Pinpoint the cell where the given text exists, returning its [X, Y] midpoint coordinate. 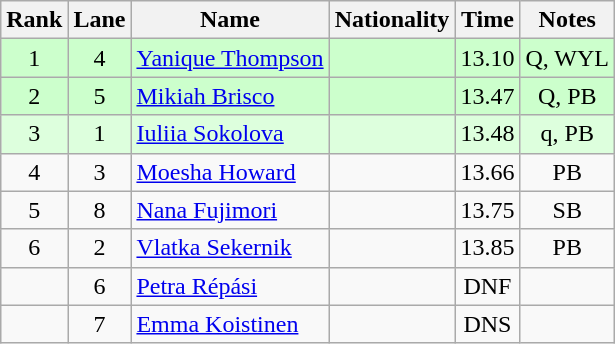
Lane [100, 20]
8 [100, 210]
13.66 [488, 172]
Notes [568, 20]
13.75 [488, 210]
Q, WYL [568, 58]
DNS [488, 324]
Name [230, 20]
q, PB [568, 134]
13.10 [488, 58]
Petra Répási [230, 286]
Moesha Howard [230, 172]
13.48 [488, 134]
13.85 [488, 248]
Iuliia Sokolova [230, 134]
Nana Fujimori [230, 210]
Nationality [392, 20]
7 [100, 324]
13.47 [488, 96]
Mikiah Brisco [230, 96]
DNF [488, 286]
Yanique Thompson [230, 58]
Q, PB [568, 96]
Rank [34, 20]
Vlatka Sekernik [230, 248]
SB [568, 210]
Emma Koistinen [230, 324]
Time [488, 20]
